Capture the cell that displays the provided text and extract its (x, y) central coordinate. 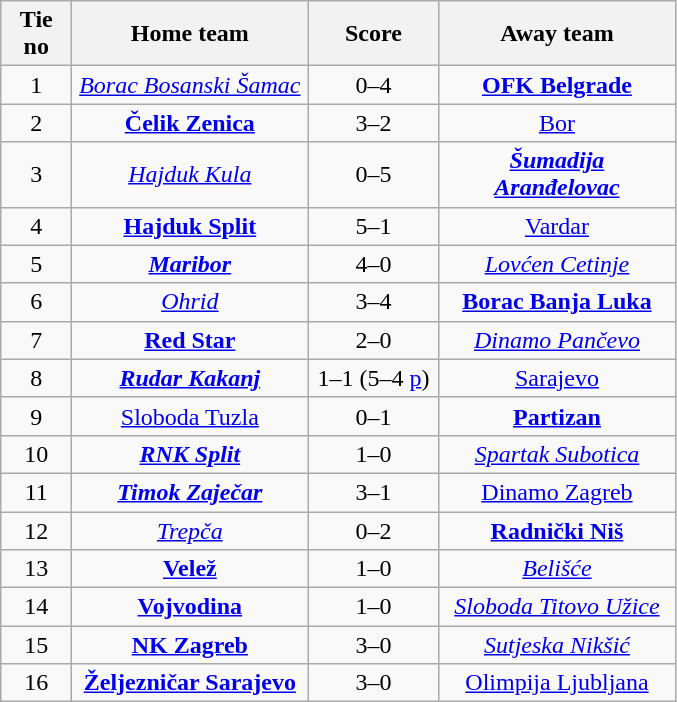
Maribor (190, 264)
Ohrid (190, 302)
Hajduk Kula (190, 174)
9 (36, 416)
Sloboda Titovo Užice (557, 607)
Trepča (190, 531)
Velež (190, 569)
Vardar (557, 226)
Belišće (557, 569)
Score (374, 34)
0–2 (374, 531)
Hajduk Split (190, 226)
RNK Split (190, 454)
Rudar Kakanj (190, 378)
5 (36, 264)
12 (36, 531)
Dinamo Zagreb (557, 492)
Tie no (36, 34)
0–4 (374, 85)
Partizan (557, 416)
1–1 (5–4 p) (374, 378)
2–0 (374, 340)
Home team (190, 34)
OFK Belgrade (557, 85)
15 (36, 645)
Spartak Subotica (557, 454)
3 (36, 174)
4 (36, 226)
Red Star (190, 340)
Bor (557, 123)
16 (36, 683)
3–2 (374, 123)
NK Zagreb (190, 645)
13 (36, 569)
Olimpija Ljubljana (557, 683)
7 (36, 340)
Željezničar Sarajevo (190, 683)
1 (36, 85)
Šumadija Aranđelovac (557, 174)
Borac Banja Luka (557, 302)
Dinamo Pančevo (557, 340)
3–1 (374, 492)
11 (36, 492)
Sarajevo (557, 378)
3–4 (374, 302)
8 (36, 378)
Vojvodina (190, 607)
0–1 (374, 416)
4–0 (374, 264)
Away team (557, 34)
6 (36, 302)
Lovćen Cetinje (557, 264)
Radnički Niš (557, 531)
0–5 (374, 174)
14 (36, 607)
10 (36, 454)
Sloboda Tuzla (190, 416)
Sutjeska Nikšić (557, 645)
Čelik Zenica (190, 123)
Borac Bosanski Šamac (190, 85)
5–1 (374, 226)
2 (36, 123)
Timok Zaječar (190, 492)
